Pinpoint the cell where the given text exists, returning its (x, y) midpoint coordinate. 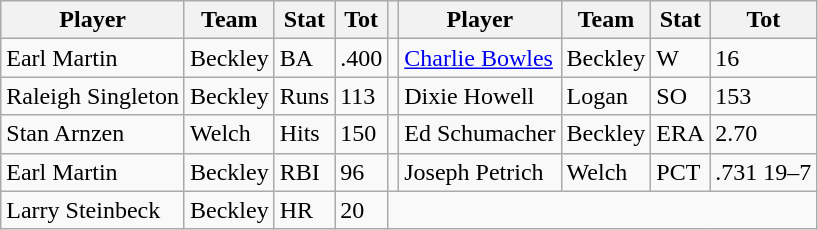
Stan Arnzen (93, 134)
.731 19–7 (764, 172)
BA (304, 58)
113 (362, 96)
HR (304, 210)
ERA (680, 134)
Charlie Bowles (480, 58)
RBI (304, 172)
Hits (304, 134)
.400 (362, 58)
SO (680, 96)
W (680, 58)
96 (362, 172)
2.70 (764, 134)
PCT (680, 172)
Joseph Petrich (480, 172)
Logan (606, 96)
Raleigh Singleton (93, 96)
153 (764, 96)
20 (362, 210)
Runs (304, 96)
Ed Schumacher (480, 134)
Larry Steinbeck (93, 210)
150 (362, 134)
16 (764, 58)
Dixie Howell (480, 96)
